Return the [X, Y] coordinate for the center point of the cell that contains the specified text.  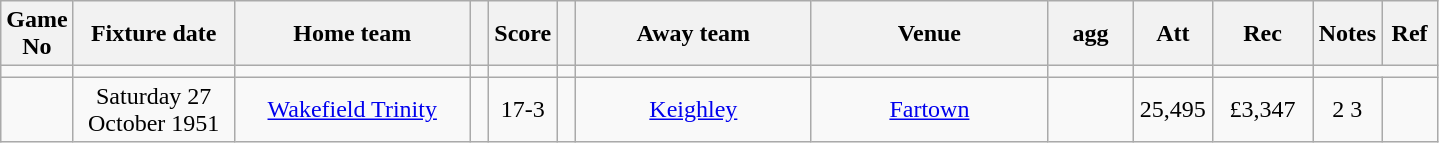
Venue [929, 34]
Keighley [693, 110]
17-3 [523, 110]
Rec [1262, 34]
Home team [352, 34]
2 3 [1347, 110]
Notes [1347, 34]
Saturday 27 October 1951 [154, 110]
agg [1090, 34]
Fartown [929, 110]
Wakefield Trinity [352, 110]
Ref [1410, 34]
Away team [693, 34]
Att [1174, 34]
Game No [37, 34]
Score [523, 34]
25,495 [1174, 110]
£3,347 [1262, 110]
Fixture date [154, 34]
